Capture the cell that displays the provided text and extract its [x, y] central coordinate. 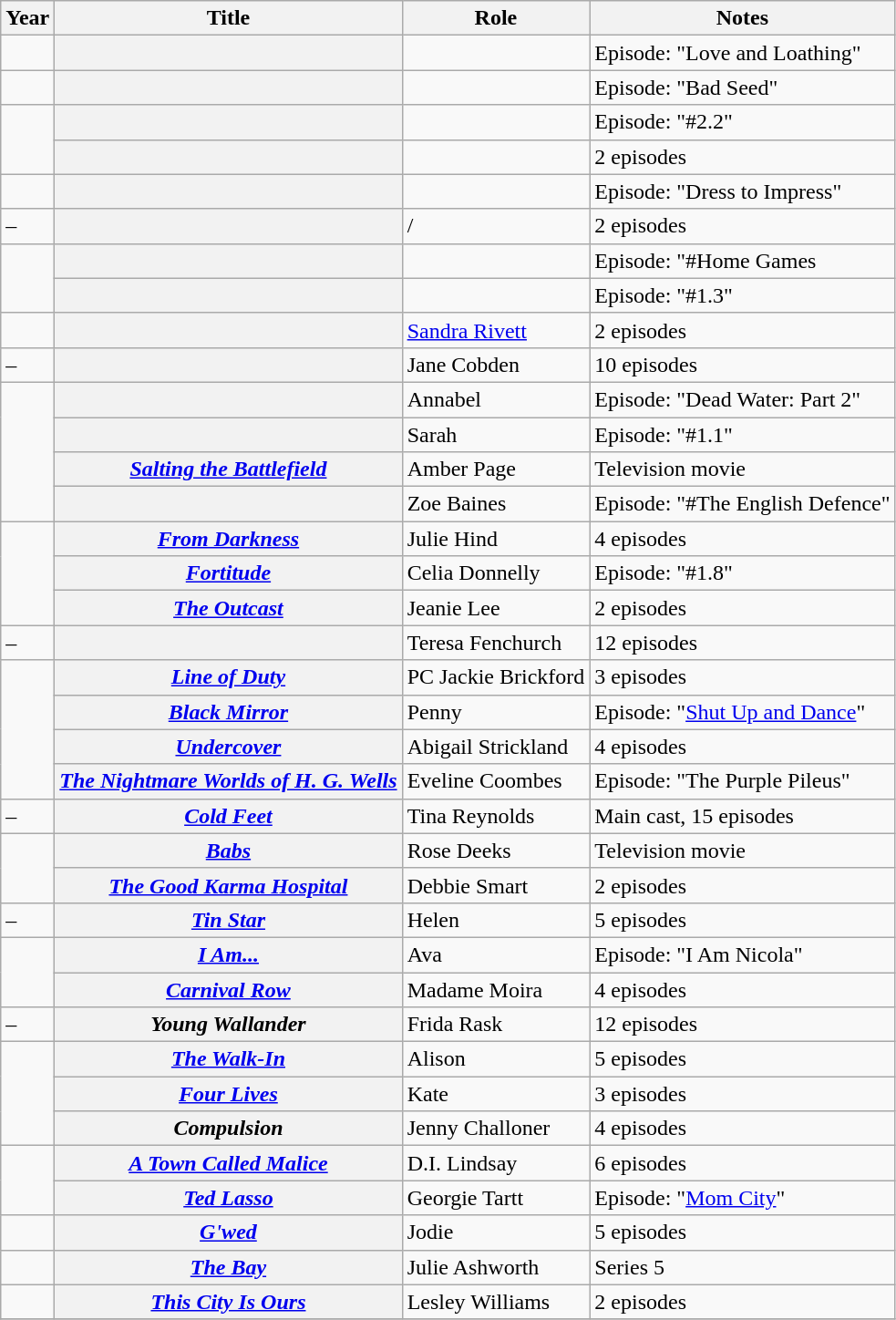
Fortitude [228, 573]
Georgie Tartt [496, 1198]
6 episodes [742, 1163]
PC Jackie Brickford [496, 677]
Jeanie Lee [496, 608]
Frida Rask [496, 1025]
This City Is Ours [228, 1302]
Role [496, 18]
The Walk-In [228, 1059]
Tin Star [228, 920]
D.I. Lindsay [496, 1163]
Episode: "Bad Seed" [742, 88]
/ [496, 226]
Young Wallander [228, 1025]
Abigail Strickland [496, 747]
Kate [496, 1094]
Ava [496, 954]
Jenny Challoner [496, 1129]
Episode: "#Home Games [742, 261]
Babs [228, 851]
The Bay [228, 1267]
Four Lives [228, 1094]
Black Mirror [228, 712]
Undercover [228, 747]
Line of Duty [228, 677]
10 episodes [742, 365]
The Good Karma Hospital [228, 885]
Carnival Row [228, 989]
Episode: "Shut Up and Dance" [742, 712]
Sarah [496, 435]
Episode: "Dress to Impress" [742, 191]
Julie Hind [496, 539]
Amber Page [496, 469]
Sandra Rivett [496, 330]
Ted Lasso [228, 1198]
G'wed [228, 1232]
Compulsion [228, 1129]
Zoe Baines [496, 504]
Cold Feet [228, 816]
Annabel [496, 399]
Lesley Williams [496, 1302]
Series 5 [742, 1267]
Title [228, 18]
Jane Cobden [496, 365]
The Nightmare Worlds of H. G. Wells [228, 781]
Episode: "#1.8" [742, 573]
Penny [496, 712]
Year [27, 18]
I Am... [228, 954]
Episode: "#1.1" [742, 435]
Salting the Battlefield [228, 469]
Teresa Fenchurch [496, 643]
Episode: "I Am Nicola" [742, 954]
A Town Called Malice [228, 1163]
Tina Reynolds [496, 816]
Alison [496, 1059]
Episode: "#The English Defence" [742, 504]
Debbie Smart [496, 885]
Episode: "#2.2" [742, 122]
Episode: "Mom City" [742, 1198]
The Outcast [228, 608]
Madame Moira [496, 989]
Helen [496, 920]
Rose Deeks [496, 851]
From Darkness [228, 539]
Episode: "#1.3" [742, 295]
Eveline Coombes [496, 781]
Episode: "Love and Loathing" [742, 53]
Jodie [496, 1232]
Episode: "The Purple Pileus" [742, 781]
Julie Ashworth [496, 1267]
Notes [742, 18]
Episode: "Dead Water: Part 2" [742, 399]
Celia Donnelly [496, 573]
Main cast, 15 episodes [742, 816]
